Search for the cell housing the specified text and yield its [X, Y] center coordinate. 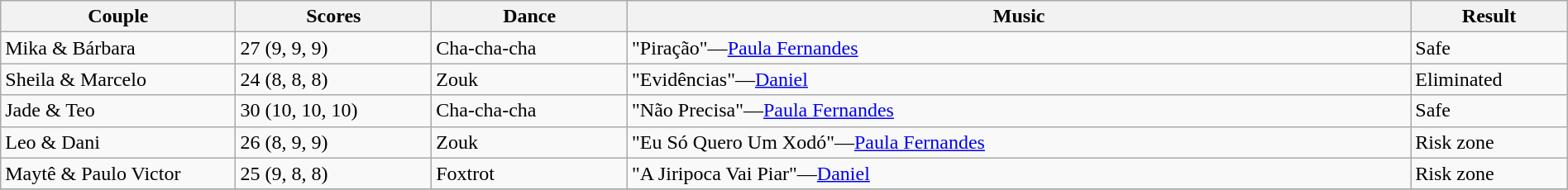
Result [1489, 17]
Scores [334, 17]
Sheila & Marcelo [118, 79]
Music [1019, 17]
Foxtrot [529, 173]
30 (10, 10, 10) [334, 111]
"Evidências"—Daniel [1019, 79]
Couple [118, 17]
Leo & Dani [118, 142]
24 (8, 8, 8) [334, 79]
"Não Precisa"—Paula Fernandes [1019, 111]
Mika & Bárbara [118, 48]
"Piração"—Paula Fernandes [1019, 48]
"Eu Só Quero Um Xodó"—Paula Fernandes [1019, 142]
Dance [529, 17]
25 (9, 8, 8) [334, 173]
"A Jiripoca Vai Piar"—Daniel [1019, 173]
Eliminated [1489, 79]
Maytê & Paulo Victor [118, 173]
27 (9, 9, 9) [334, 48]
Jade & Teo [118, 111]
26 (8, 9, 9) [334, 142]
